Identify which cell holds the provided text, then report its (x, y) central coordinate. 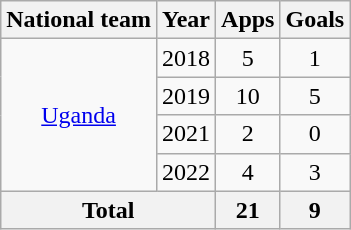
10 (248, 96)
2018 (186, 58)
2019 (186, 96)
9 (315, 210)
1 (315, 58)
Apps (248, 20)
0 (315, 134)
2 (248, 134)
2021 (186, 134)
3 (315, 172)
Year (186, 20)
National team (79, 20)
Goals (315, 20)
2022 (186, 172)
4 (248, 172)
Total (108, 210)
21 (248, 210)
Uganda (79, 115)
